Return (X, Y) of the center of cell containing provided text 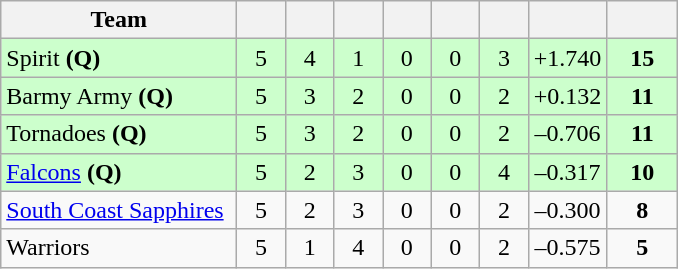
10 (642, 172)
Team (119, 20)
South Coast Sapphires (119, 210)
–0.300 (568, 210)
Spirit (Q) (119, 58)
Tornadoes (Q) (119, 134)
–0.706 (568, 134)
+1.740 (568, 58)
8 (642, 210)
15 (642, 58)
–0.575 (568, 248)
+0.132 (568, 96)
Falcons (Q) (119, 172)
Warriors (119, 248)
–0.317 (568, 172)
Barmy Army (Q) (119, 96)
